Scan for the cell matching the given text and deliver its (x, y) coordinate at center. 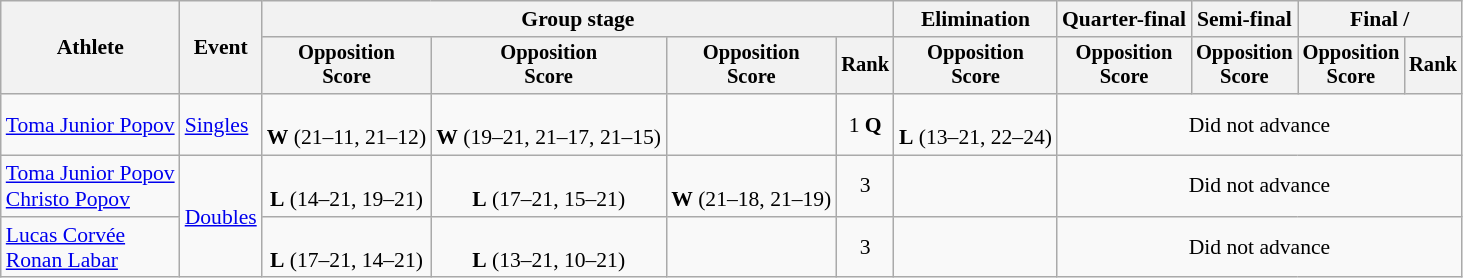
Semi-final (1244, 19)
L (17–21, 14–21) (346, 248)
L (14–21, 19–21) (346, 186)
1 Q (865, 124)
Doubles (221, 217)
Event (221, 48)
L (17–21, 15–21) (548, 186)
Final / (1380, 19)
Athlete (90, 48)
Group stage (578, 19)
Quarter-final (1124, 19)
W (21–18, 21–19) (751, 186)
Toma Junior Popov (90, 124)
L (13–21, 22–24) (976, 124)
W (19–21, 21–17, 21–15) (548, 124)
Toma Junior PopovChristo Popov (90, 186)
Elimination (976, 19)
Lucas CorvéeRonan Labar (90, 248)
W (21–11, 21–12) (346, 124)
L (13–21, 10–21) (548, 248)
Singles (221, 124)
